Return the [X, Y] coordinate for the center point of the cell that contains the specified text.  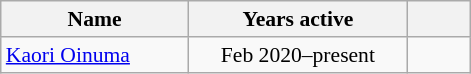
Kaori Oinuma [95, 55]
Feb 2020–present [298, 55]
Years active [298, 19]
Name [95, 19]
